Detect which cell encompasses the target text, then output its (x, y) center coordinate. 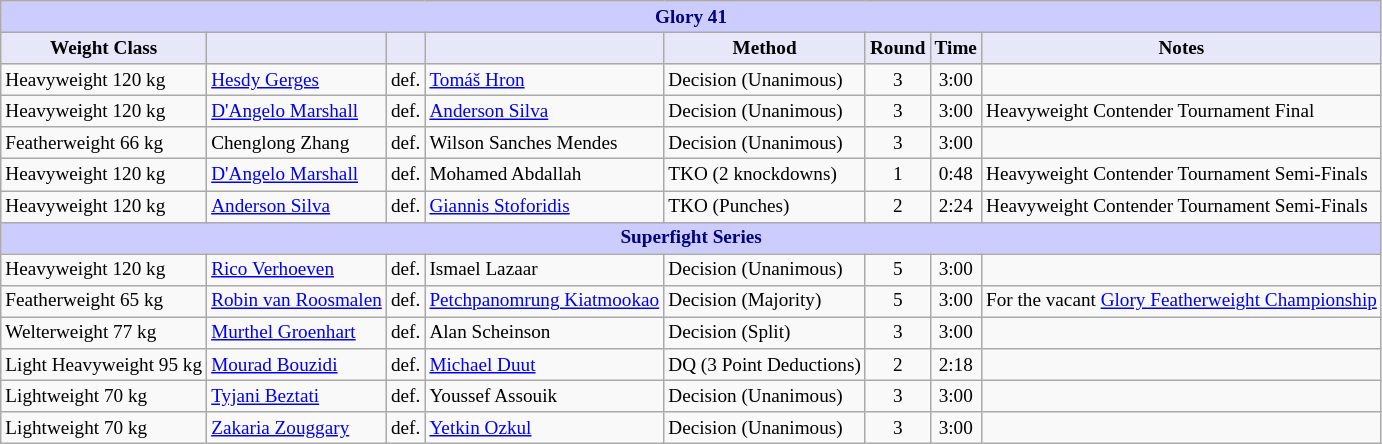
Superfight Series (692, 238)
Time (956, 48)
Zakaria Zouggary (297, 428)
Tomáš Hron (544, 80)
Wilson Sanches Mendes (544, 143)
Featherweight 65 kg (104, 301)
Decision (Split) (765, 333)
For the vacant Glory Featherweight Championship (1181, 301)
Welterweight 77 kg (104, 333)
Heavyweight Contender Tournament Final (1181, 111)
Chenglong Zhang (297, 143)
1 (898, 175)
Murthel Groenhart (297, 333)
Mohamed Abdallah (544, 175)
Rico Verhoeven (297, 270)
Glory 41 (692, 17)
0:48 (956, 175)
Light Heavyweight 95 kg (104, 365)
Tyjani Beztati (297, 396)
Hesdy Gerges (297, 80)
2:18 (956, 365)
Mourad Bouzidi (297, 365)
Notes (1181, 48)
Michael Duut (544, 365)
Alan Scheinson (544, 333)
Weight Class (104, 48)
TKO (2 knockdowns) (765, 175)
Method (765, 48)
Ismael Lazaar (544, 270)
Giannis Stoforidis (544, 206)
Petchpanomrung Kiatmookao (544, 301)
Round (898, 48)
Youssef Assouik (544, 396)
Featherweight 66 kg (104, 143)
Decision (Majority) (765, 301)
2:24 (956, 206)
Yetkin Ozkul (544, 428)
TKO (Punches) (765, 206)
DQ (3 Point Deductions) (765, 365)
Robin van Roosmalen (297, 301)
